From the cell containing the given text, extract its center point as [x, y] coordinate. 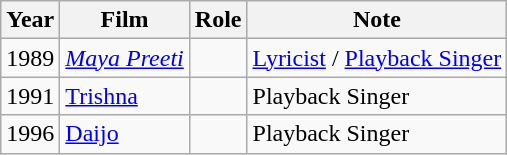
Film [124, 20]
Maya Preeti [124, 58]
1996 [30, 134]
1989 [30, 58]
Daijo [124, 134]
Role [218, 20]
Lyricist / Playback Singer [377, 58]
1991 [30, 96]
Year [30, 20]
Trishna [124, 96]
Note [377, 20]
